Scan for the cell matching the given text and deliver its (X, Y) coordinate at center. 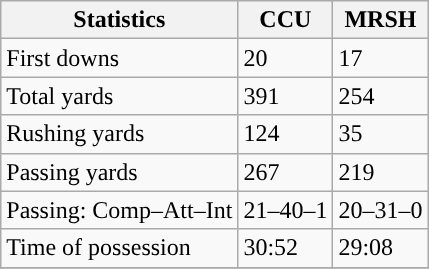
20 (286, 58)
29:08 (380, 248)
Time of possession (120, 248)
MRSH (380, 20)
254 (380, 96)
35 (380, 134)
Rushing yards (120, 134)
Passing: Comp–Att–Int (120, 210)
21–40–1 (286, 210)
124 (286, 134)
219 (380, 172)
Passing yards (120, 172)
391 (286, 96)
Total yards (120, 96)
30:52 (286, 248)
267 (286, 172)
20–31–0 (380, 210)
17 (380, 58)
CCU (286, 20)
First downs (120, 58)
Statistics (120, 20)
